Output the [X, Y] coordinate of the center of the cell containing the given text.  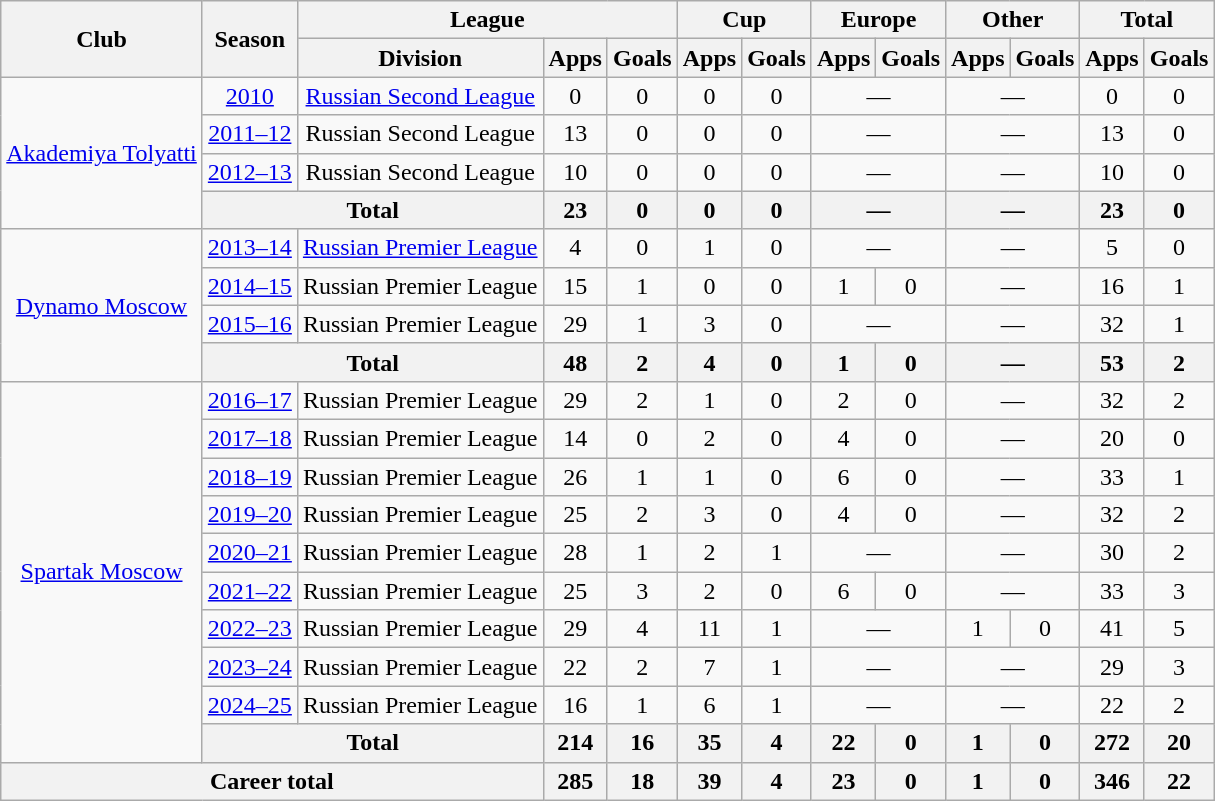
Season [250, 39]
2013–14 [250, 248]
2017–18 [250, 438]
2019–20 [250, 515]
2023–24 [250, 667]
28 [575, 553]
2015–16 [250, 324]
7 [709, 667]
Other [1013, 20]
30 [1112, 553]
15 [575, 286]
14 [575, 438]
2011–12 [250, 134]
214 [575, 743]
2018–19 [250, 477]
Career total [272, 781]
272 [1112, 743]
48 [575, 362]
18 [642, 781]
11 [709, 629]
2014–15 [250, 286]
2020–21 [250, 553]
41 [1112, 629]
Spartak Moscow [102, 572]
285 [575, 781]
League [487, 20]
2021–22 [250, 591]
39 [709, 781]
Europe [878, 20]
Club [102, 39]
2012–13 [250, 172]
Akademiya Tolyatti [102, 153]
Division [420, 58]
35 [709, 743]
26 [575, 477]
2022–23 [250, 629]
2024–25 [250, 705]
346 [1112, 781]
2010 [250, 96]
2016–17 [250, 400]
Dynamo Moscow [102, 305]
53 [1112, 362]
Cup [744, 20]
